Locate the cell with the specified text and output its (X, Y) center coordinate. 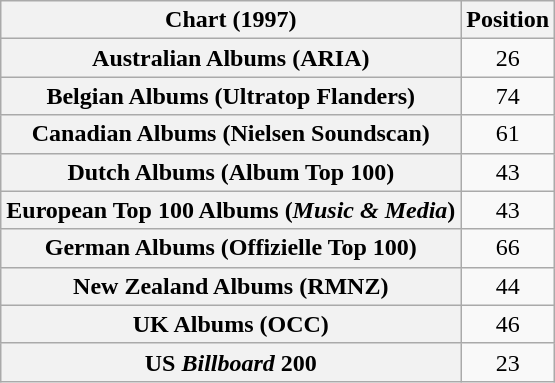
Belgian Albums (Ultratop Flanders) (231, 96)
Position (508, 20)
Chart (1997) (231, 20)
German Albums (Offizielle Top 100) (231, 248)
66 (508, 248)
23 (508, 362)
44 (508, 286)
26 (508, 58)
UK Albums (OCC) (231, 324)
US Billboard 200 (231, 362)
Canadian Albums (Nielsen Soundscan) (231, 134)
Australian Albums (ARIA) (231, 58)
European Top 100 Albums (Music & Media) (231, 210)
New Zealand Albums (RMNZ) (231, 286)
46 (508, 324)
61 (508, 134)
74 (508, 96)
Dutch Albums (Album Top 100) (231, 172)
